Pinpoint the cell where the given text exists, returning its (X, Y) midpoint coordinate. 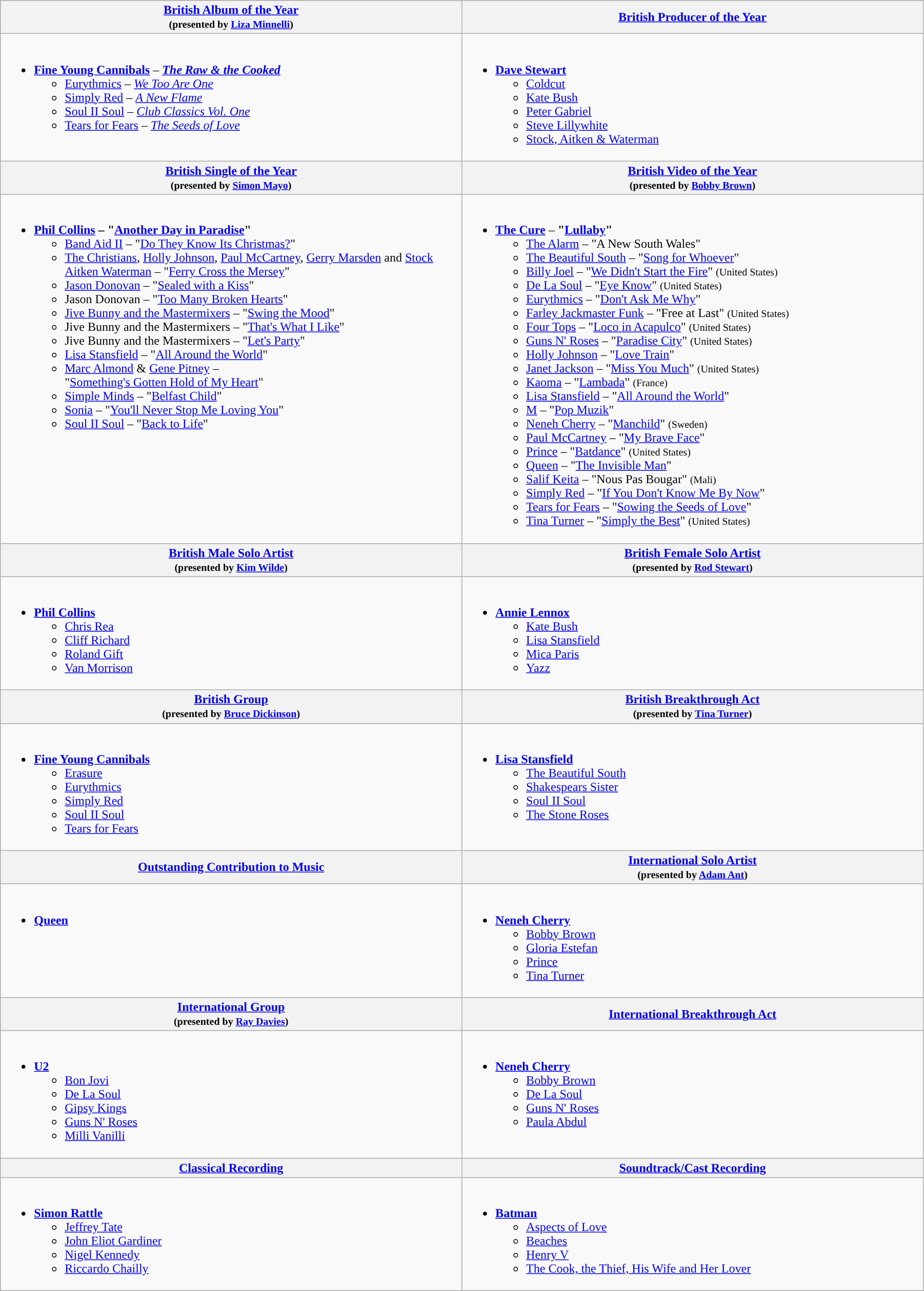
British Single of the Year(presented by Simon Mayo) (231, 177)
Queen (231, 941)
British Female Solo Artist(presented by Rod Stewart) (693, 560)
British Producer of the Year (693, 17)
British Group(presented by Bruce Dickinson) (231, 707)
Outstanding Contribution to Music (231, 867)
British Video of the Year(presented by Bobby Brown) (693, 177)
BatmanAspects of LoveBeachesHenry VThe Cook, the Thief, His Wife and Her Lover (693, 1234)
Fine Young CannibalsErasureEurythmicsSimply RedSoul II SoulTears for Fears (231, 787)
Neneh CherryBobby BrownGloria EstefanPrinceTina Turner (693, 941)
Lisa StansfieldThe Beautiful SouthShakespears SisterSoul II SoulThe Stone Roses (693, 787)
International Solo Artist(presented by Adam Ant) (693, 867)
British Album of the Year(presented by Liza Minnelli) (231, 17)
U2Bon JoviDe La SoulGipsy KingsGuns N' RosesMilli Vanilli (231, 1094)
International Breakthrough Act (693, 1014)
Classical Recording (231, 1168)
Neneh CherryBobby BrownDe La SoulGuns N' RosesPaula Abdul (693, 1094)
International Group(presented by Ray Davies) (231, 1014)
Phil CollinsChris ReaCliff RichardRoland GiftVan Morrison (231, 633)
British Male Solo Artist(presented by Kim Wilde) (231, 560)
Dave StewartColdcutKate BushPeter GabrielSteve LillywhiteStock, Aitken & Waterman (693, 97)
Annie LennoxKate BushLisa StansfieldMica ParisYazz (693, 633)
Simon RattleJeffrey TateJohn Eliot GardinerNigel KennedyRiccardo Chailly (231, 1234)
British Breakthrough Act(presented by Tina Turner) (693, 707)
Soundtrack/Cast Recording (693, 1168)
